Return the [X, Y] coordinate for the center point of the cell that contains the specified text.  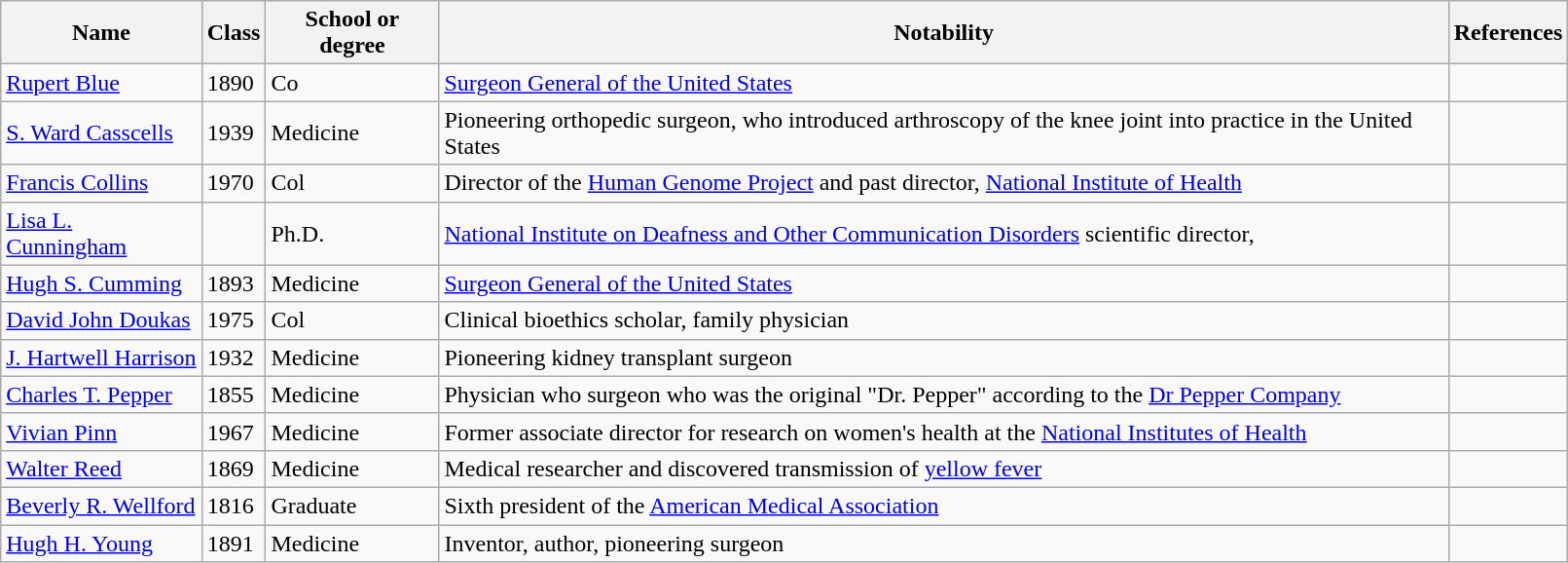
1855 [234, 394]
Director of the Human Genome Project and past director, National Institute of Health [944, 183]
David John Doukas [101, 320]
Francis Collins [101, 183]
Co [352, 83]
Medical researcher and discovered transmission of yellow fever [944, 469]
1890 [234, 83]
Physician who surgeon who was the original "Dr. Pepper" according to the Dr Pepper Company [944, 394]
Charles T. Pepper [101, 394]
1975 [234, 320]
Pioneering orthopedic surgeon, who introduced arthroscopy of the knee joint into practice in the United States [944, 132]
Class [234, 33]
Hugh H. Young [101, 543]
1893 [234, 283]
Hugh S. Cumming [101, 283]
Ph.D. [352, 234]
Rupert Blue [101, 83]
1967 [234, 432]
Beverly R. Wellford [101, 506]
J. Hartwell Harrison [101, 357]
1869 [234, 469]
Name [101, 33]
References [1509, 33]
Vivian Pinn [101, 432]
Notability [944, 33]
Clinical bioethics scholar, family physician [944, 320]
Sixth president of the American Medical Association [944, 506]
Walter Reed [101, 469]
Inventor, author, pioneering surgeon [944, 543]
1816 [234, 506]
1891 [234, 543]
S. Ward Casscells [101, 132]
1970 [234, 183]
Graduate [352, 506]
Lisa L. Cunningham [101, 234]
Pioneering kidney transplant surgeon [944, 357]
National Institute on Deafness and Other Communication Disorders scientific director, [944, 234]
Former associate director for research on women's health at the National Institutes of Health [944, 432]
School or degree [352, 33]
1939 [234, 132]
1932 [234, 357]
